Pinpoint the cell where the given text exists, returning its (x, y) midpoint coordinate. 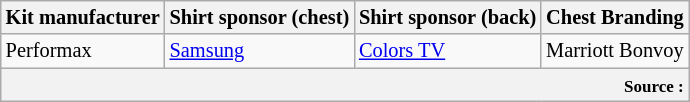
Shirt sponsor (back) (448, 17)
Shirt sponsor (chest) (260, 17)
Colors TV (448, 51)
Source : (345, 85)
Kit manufacturer (83, 17)
Marriott Bonvoy (614, 51)
Performax (83, 51)
Samsung (260, 51)
Chest Branding (614, 17)
